Identify which cell holds the provided text, then report its (X, Y) central coordinate. 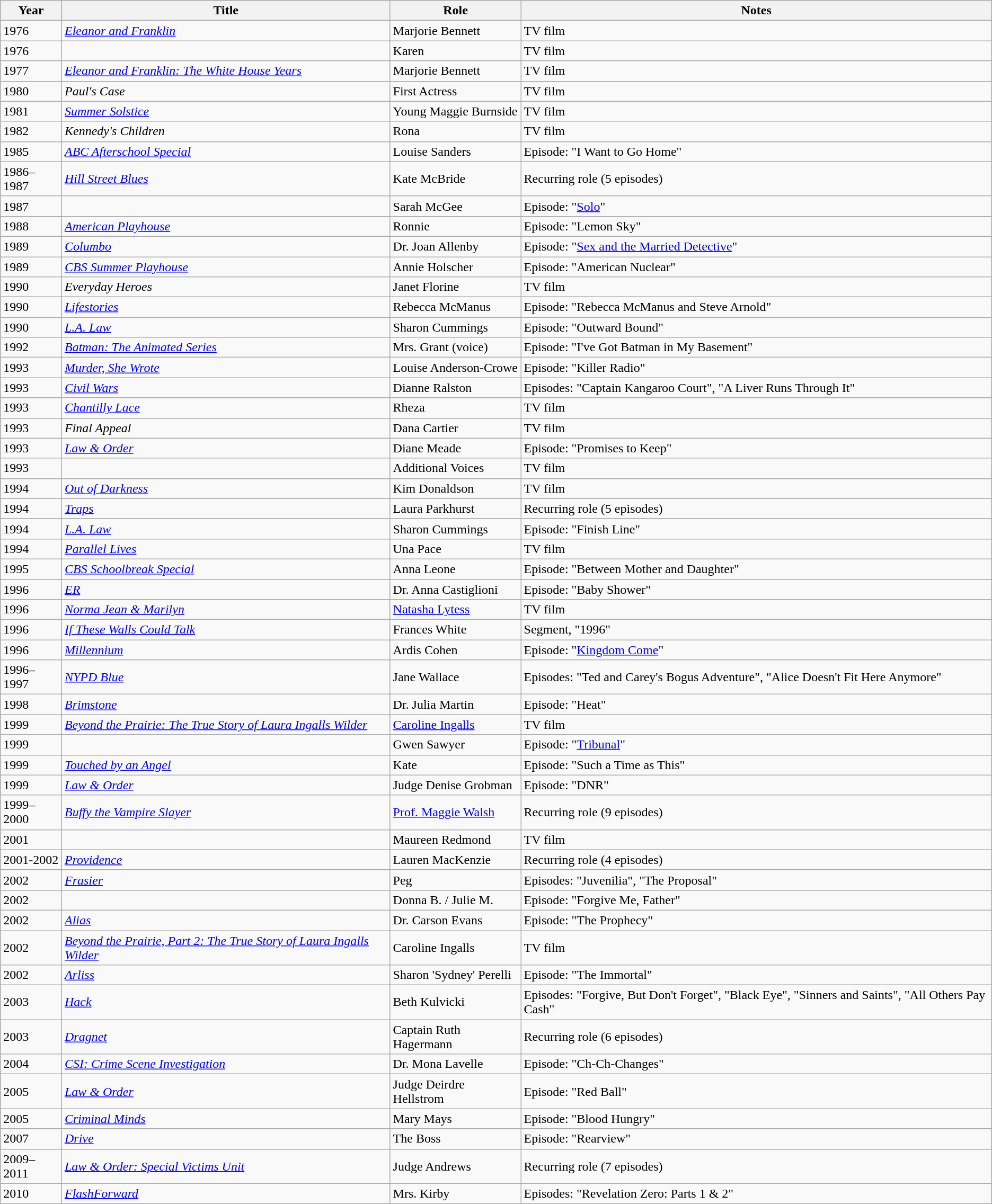
Everyday Heroes (226, 287)
Episode: "Baby Shower" (756, 590)
Paul's Case (226, 91)
First Actress (456, 91)
Columbo (226, 246)
2010 (31, 1193)
1995 (31, 569)
Prof. Maggie Walsh (456, 813)
Episodes: "Ted and Carey's Bogus Adventure", "Alice Doesn't Fit Here Anymore" (756, 677)
Diane Meade (456, 448)
Murder, She Wrote (226, 368)
CBS Summer Playhouse (226, 266)
1987 (31, 206)
Mrs. Grant (voice) (456, 347)
Peg (456, 880)
Final Appeal (226, 428)
Young Maggie Burnside (456, 111)
Drive (226, 1139)
Recurring role (9 episodes) (756, 813)
Mrs. Kirby (456, 1193)
Rona (456, 131)
Dr. Anna Castiglioni (456, 590)
Jane Wallace (456, 677)
1982 (31, 131)
Donna B. / Julie M. (456, 900)
Hill Street Blues (226, 179)
Ronnie (456, 226)
Recurring role (6 episodes) (756, 1037)
Kennedy's Children (226, 131)
Episode: "Lemon Sky" (756, 226)
Kate (456, 765)
Dr. Carson Evans (456, 920)
Episode: "I Want to Go Home" (756, 151)
Episode: "Forgive Me, Father" (756, 900)
Role (456, 11)
Episode: "Rebecca McManus and Steve Arnold" (756, 307)
Episode: "Rearview" (756, 1139)
Kim Donaldson (456, 488)
Episode: "Kingdom Come" (756, 650)
Parallel Lives (226, 549)
American Playhouse (226, 226)
1988 (31, 226)
Louise Sanders (456, 151)
ABC Afterschool Special (226, 151)
1977 (31, 71)
Anna Leone (456, 569)
1992 (31, 347)
Episode: "Outward Bound" (756, 327)
Buffy the Vampire Slayer (226, 813)
Hack (226, 1002)
Ardis Cohen (456, 650)
Episodes: "Captain Kangaroo Court", "A Liver Runs Through It" (756, 388)
Dianne Ralston (456, 388)
Episode: "Finish Line" (756, 529)
Civil Wars (226, 388)
Episode: "I've Got Batman in My Basement" (756, 347)
Sarah McGee (456, 206)
Touched by an Angel (226, 765)
Alias (226, 920)
1996–1997 (31, 677)
Episodes: "Juvenilia", "The Proposal" (756, 880)
Norma Jean & Marilyn (226, 610)
Dana Cartier (456, 428)
Episode: "Promises to Keep" (756, 448)
Year (31, 11)
1985 (31, 151)
Episode: "Heat" (756, 704)
Judge Denise Grobman (456, 785)
Mary Mays (456, 1119)
Beyond the Prairie, Part 2: The True Story of Laura Ingalls Wilder (226, 947)
Arliss (226, 975)
Episode: "DNR" (756, 785)
Episode: "Such a Time as This" (756, 765)
Episode: "Red Ball" (756, 1091)
Chantilly Lace (226, 408)
2009–2011 (31, 1166)
ER (226, 590)
Louise Anderson-Crowe (456, 368)
Law & Order: Special Victims Unit (226, 1166)
CSI: Crime Scene Investigation (226, 1064)
2001-2002 (31, 860)
Episode: "Blood Hungry" (756, 1119)
Episode: "The Immortal" (756, 975)
Natasha Lytess (456, 610)
Additional Voices (456, 468)
1998 (31, 704)
Notes (756, 11)
Dragnet (226, 1037)
2001 (31, 840)
The Boss (456, 1139)
Frances White (456, 630)
Traps (226, 509)
FlashForward (226, 1193)
Lifestories (226, 307)
Episode: "Sex and the Married Detective" (756, 246)
Episode: "The Prophecy" (756, 920)
Captain Ruth Hagermann (456, 1037)
Batman: The Animated Series (226, 347)
Episode: "American Nuclear" (756, 266)
Recurring role (4 episodes) (756, 860)
Segment, "1996" (756, 630)
Judge Andrews (456, 1166)
Episode: "Killer Radio" (756, 368)
Una Pace (456, 549)
Millennium (226, 650)
Kate McBride (456, 179)
2007 (31, 1139)
Frasier (226, 880)
Lauren MacKenzie (456, 860)
Episode: "Between Mother and Daughter" (756, 569)
If These Walls Could Talk (226, 630)
Criminal Minds (226, 1119)
Sharon 'Sydney' Perelli (456, 975)
Rebecca McManus (456, 307)
Annie Holscher (456, 266)
Rheza (456, 408)
Beth Kulvicki (456, 1002)
Janet Florine (456, 287)
Laura Parkhurst (456, 509)
Title (226, 11)
Judge Deirdre Hellstrom (456, 1091)
1980 (31, 91)
Eleanor and Franklin: The White House Years (226, 71)
Recurring role (7 episodes) (756, 1166)
Dr. Mona Lavelle (456, 1064)
1981 (31, 111)
Gwen Sawyer (456, 745)
Providence (226, 860)
1999–2000 (31, 813)
1986–1987 (31, 179)
Karen (456, 51)
Dr. Joan Allenby (456, 246)
2004 (31, 1064)
Maureen Redmond (456, 840)
Brimstone (226, 704)
Summer Solstice (226, 111)
CBS Schoolbreak Special (226, 569)
Episode: "Tribunal" (756, 745)
Episodes: "Revelation Zero: Parts 1 & 2" (756, 1193)
Episode: "Ch-Ch-Changes" (756, 1064)
Dr. Julia Martin (456, 704)
Beyond the Prairie: The True Story of Laura Ingalls Wilder (226, 725)
NYPD Blue (226, 677)
Out of Darkness (226, 488)
Episodes: "Forgive, But Don't Forget", "Black Eye", "Sinners and Saints", "All Others Pay Cash" (756, 1002)
Eleanor and Franklin (226, 31)
Episode: "Solo" (756, 206)
